Detect which cell encompasses the target text, then output its [x, y] center coordinate. 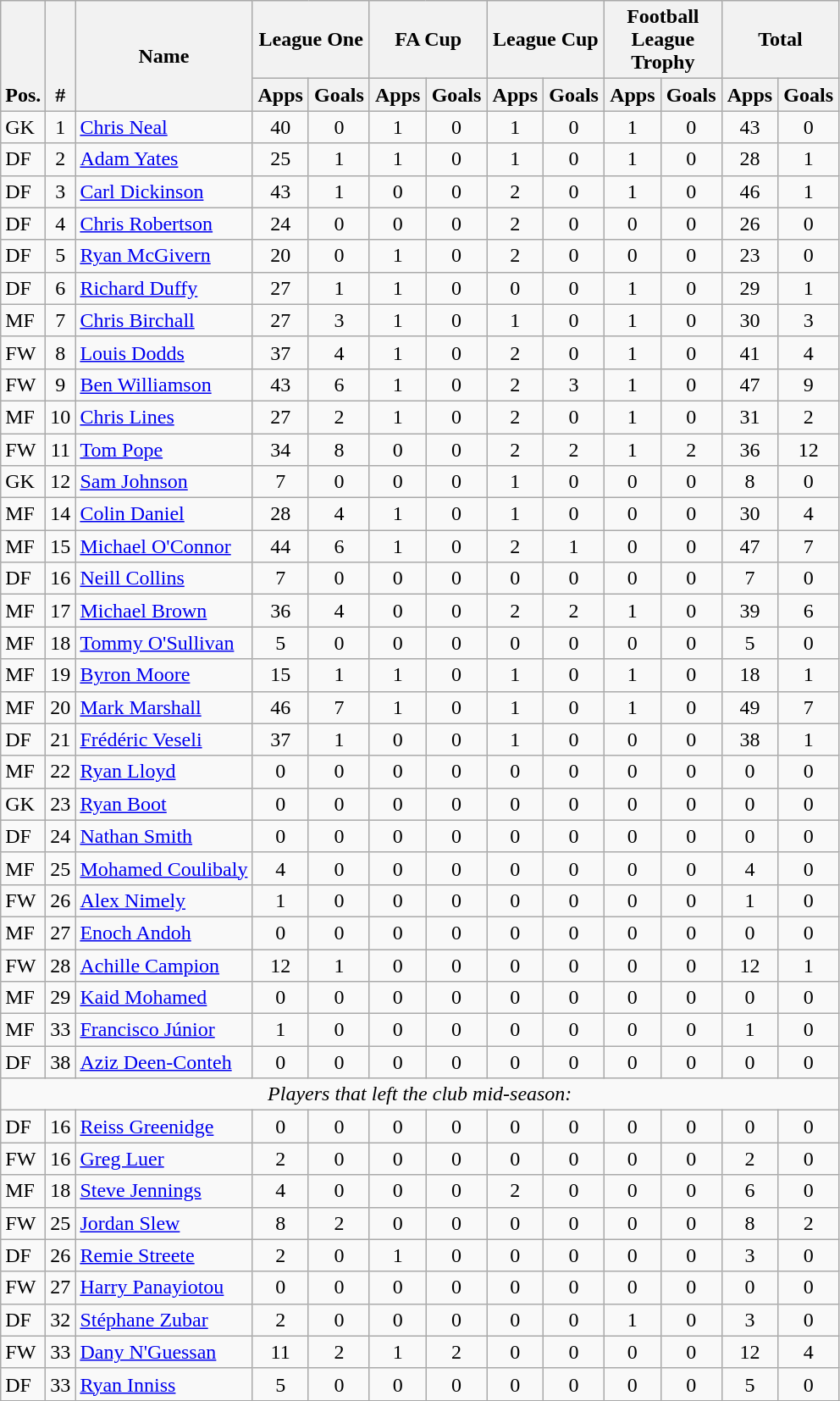
21 [61, 739]
Tom Pope [164, 450]
Ben Williamson [164, 385]
Aziz Deen-Conteh [164, 1062]
Enoch Andoh [164, 933]
41 [750, 352]
Greg Luer [164, 1159]
Louis Dodds [164, 352]
Alex Nimely [164, 900]
Remie Streete [164, 1255]
Mark Marshall [164, 707]
14 [61, 514]
Ryan Lloyd [164, 772]
17 [61, 611]
44 [281, 546]
FA Cup [428, 40]
22 [61, 772]
Players that left the club mid-season: [420, 1094]
Achille Campion [164, 965]
Total [781, 40]
Ryan Inniss [164, 1384]
Carl Dickinson [164, 191]
Sam Johnson [164, 482]
10 [61, 417]
Name [164, 56]
Chris Neal [164, 127]
Adam Yates [164, 159]
32 [61, 1320]
Nathan Smith [164, 836]
Ryan McGivern [164, 256]
Dany N'Guessan [164, 1352]
Jordan Slew [164, 1223]
# [61, 56]
Neill Collins [164, 579]
Stéphane Zubar [164, 1320]
Colin Daniel [164, 514]
Chris Birchall [164, 320]
Harry Panayiotou [164, 1287]
Football League Trophy [664, 40]
Kaid Mohamed [164, 998]
Byron Moore [164, 675]
49 [750, 707]
34 [281, 450]
Mohamed Coulibaly [164, 868]
Francisco Júnior [164, 1030]
Reiss Greenidge [164, 1127]
Steve Jennings [164, 1191]
Pos. [24, 56]
Richard Duffy [164, 288]
Tommy O'Sullivan [164, 643]
19 [61, 675]
League Cup [545, 40]
39 [750, 611]
40 [281, 127]
31 [750, 417]
League One [312, 40]
Chris Robertson [164, 224]
Chris Lines [164, 417]
Michael Brown [164, 611]
Ryan Boot [164, 804]
Frédéric Veseli [164, 739]
Michael O'Connor [164, 546]
